Determine the (x, y) coordinate at the center of the cell enclosing the given text.  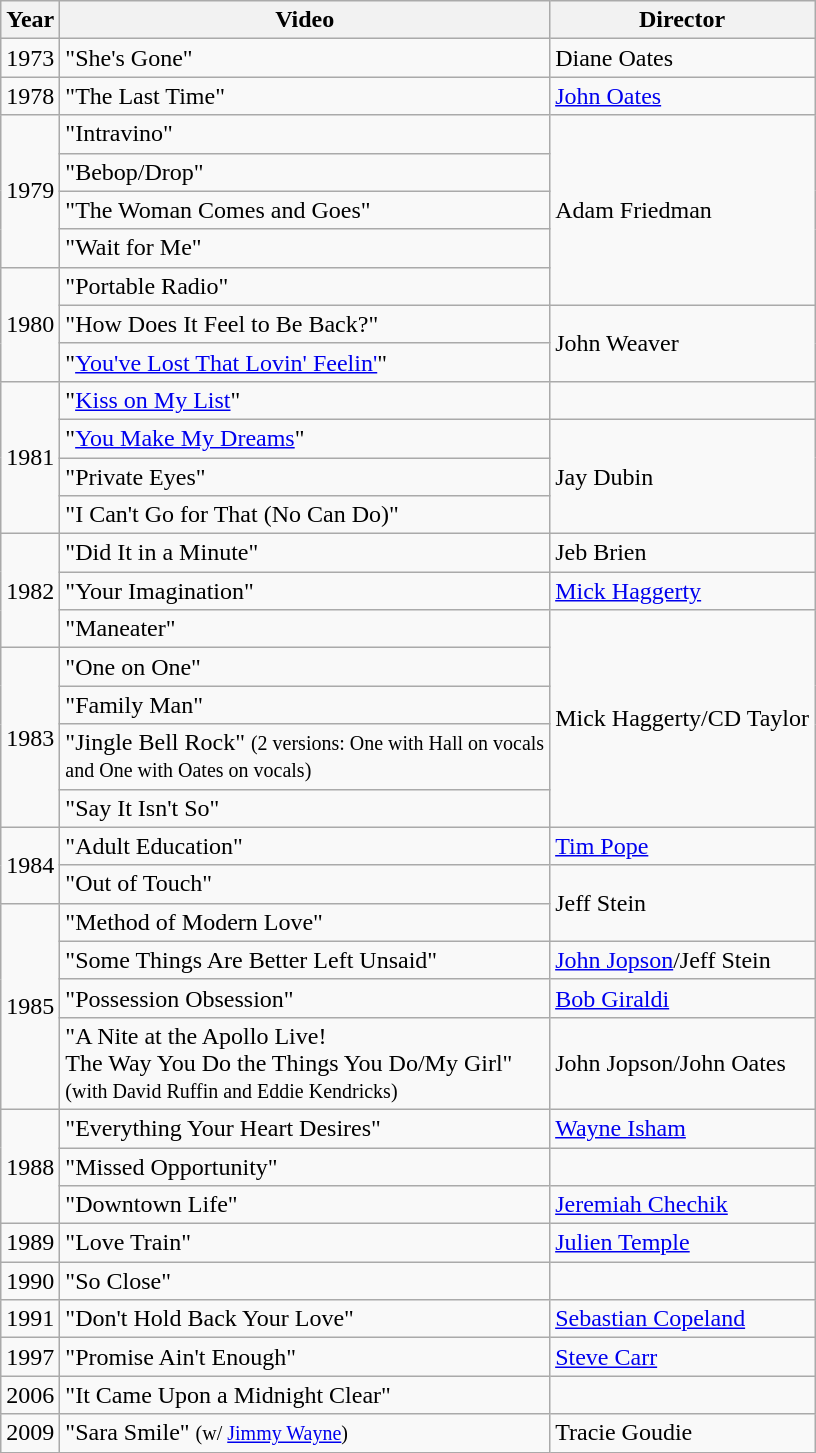
"Possession Obsession" (305, 998)
John Jopson/John Oates (682, 1063)
"Sara Smile" (w/ Jimmy Wayne) (305, 1433)
Jeb Brien (682, 553)
"She's Gone" (305, 58)
Tim Pope (682, 846)
"Out of Touch" (305, 884)
Julien Temple (682, 1243)
John Jopson/Jeff Stein (682, 960)
Year (30, 20)
"So Close" (305, 1281)
"I Can't Go for That (No Can Do)" (305, 515)
John Weaver (682, 343)
1980 (30, 324)
"You've Lost That Lovin' Feelin'" (305, 362)
Wayne Isham (682, 1128)
"Don't Hold Back Your Love" (305, 1319)
"Maneater" (305, 629)
1981 (30, 457)
"Missed Opportunity" (305, 1167)
"A Nite at the Apollo Live!The Way You Do the Things You Do/My Girl" (with David Ruffin and Eddie Kendricks) (305, 1063)
"Kiss on My List" (305, 400)
Bob Giraldi (682, 998)
"The Woman Comes and Goes" (305, 210)
Jeff Stein (682, 903)
1985 (30, 1006)
Mick Haggerty/CD Taylor (682, 718)
"One on One" (305, 667)
"You Make My Dreams" (305, 438)
1997 (30, 1357)
Sebastian Copeland (682, 1319)
Director (682, 20)
"Say It Isn't So" (305, 808)
Tracie Goudie (682, 1433)
"Portable Radio" (305, 286)
1984 (30, 865)
Mick Haggerty (682, 591)
"It Came Upon a Midnight Clear" (305, 1395)
"Bebop/Drop" (305, 172)
"Jingle Bell Rock" (2 versions: One with Hall on vocalsand One with Oates on vocals) (305, 756)
1983 (30, 738)
"The Last Time" (305, 96)
Adam Friedman (682, 210)
1973 (30, 58)
"Family Man" (305, 705)
1991 (30, 1319)
John Oates (682, 96)
Video (305, 20)
"Some Things Are Better Left Unsaid" (305, 960)
1979 (30, 191)
Diane Oates (682, 58)
Jay Dubin (682, 476)
1988 (30, 1166)
"Promise Ain't Enough" (305, 1357)
1990 (30, 1281)
"Everything Your Heart Desires" (305, 1128)
"Love Train" (305, 1243)
2006 (30, 1395)
2009 (30, 1433)
Steve Carr (682, 1357)
"Your Imagination" (305, 591)
"Did It in a Minute" (305, 553)
Jeremiah Chechik (682, 1205)
"Adult Education" (305, 846)
1982 (30, 591)
1989 (30, 1243)
"Method of Modern Love" (305, 922)
"Downtown Life" (305, 1205)
"How Does It Feel to Be Back?" (305, 324)
"Intravino" (305, 134)
"Wait for Me" (305, 248)
1978 (30, 96)
"Private Eyes" (305, 477)
